Find where the given text appears and provide that cell's center as (x, y) coordinate. 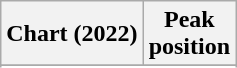
Chart (2022) (72, 34)
Peakposition (189, 34)
